Return the (X, Y) coordinate for the center point of the cell that contains the specified text.  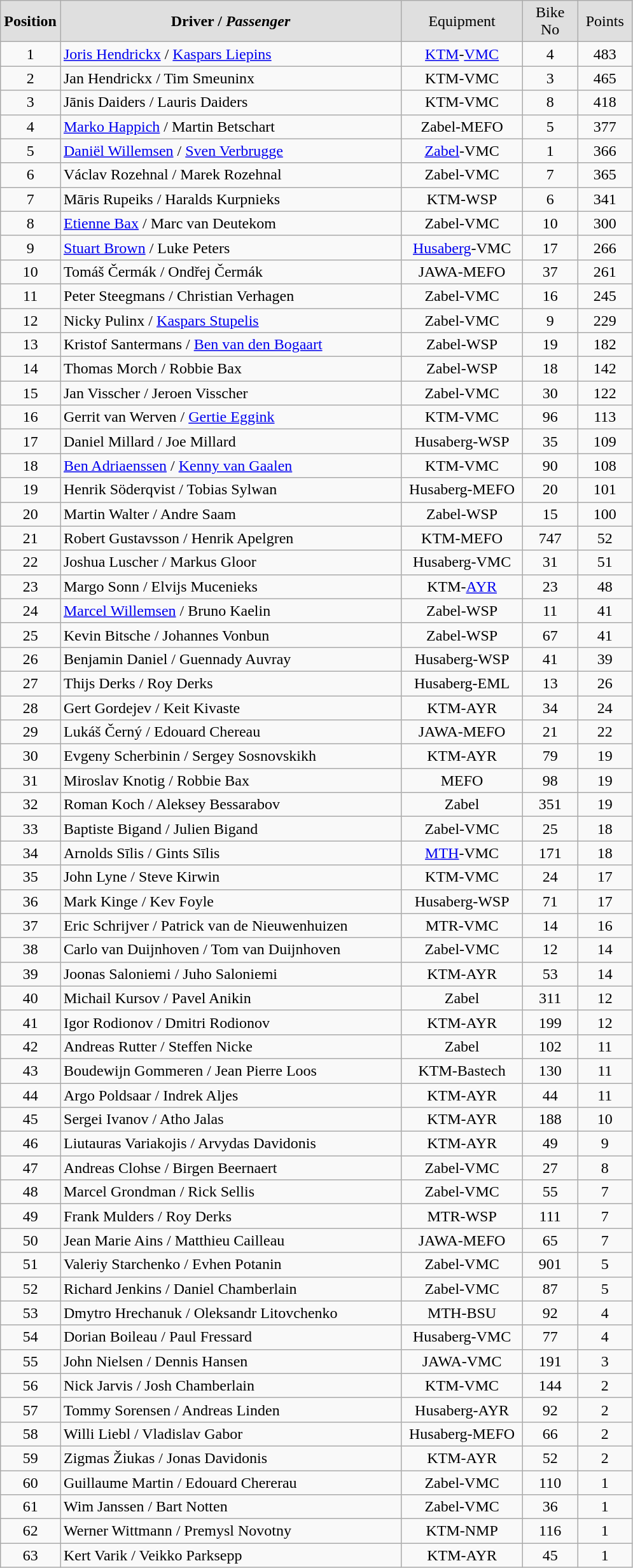
Andreas Rutter / Steffen Nicke (230, 1046)
Sergei Ivanov / Atho Jalas (230, 1120)
Werner Wittmann / Premysl Novotny (230, 1531)
483 (605, 54)
Ben Adriaenssen / Kenny van Gaalen (230, 466)
Nicky Pulinx / Kaspars Stupelis (230, 320)
102 (550, 1046)
341 (605, 199)
98 (550, 781)
Bike No (550, 22)
62 (31, 1531)
Jean Marie Ains / Matthieu Cailleau (230, 1240)
JAWA-VMC (462, 1361)
377 (605, 127)
38 (31, 950)
59 (31, 1458)
Points (605, 22)
Thomas Morch / Robbie Bax (230, 369)
Eric Schrijver / Patrick van de Nieuwenhuizen (230, 926)
Tommy Sorensen / Andreas Linden (230, 1410)
245 (605, 296)
Michail Kursov / Pavel Anikin (230, 998)
Willi Liebl / Vladislav Gabor (230, 1434)
Dorian Boileau / Paul Fressard (230, 1337)
Václav Rozehnal / Marek Rozehnal (230, 175)
Valeriy Starchenko / Evhen Potanin (230, 1265)
266 (605, 247)
100 (605, 514)
Richard Jenkins / Daniel Chamberlain (230, 1289)
465 (605, 78)
John Nielsen / Dennis Hansen (230, 1361)
Benjamin Daniel / Guennady Auvray (230, 659)
Baptiste Bigand / Julien Bigand (230, 829)
101 (605, 490)
Daniel Millard / Joe Millard (230, 441)
96 (550, 417)
Gert Gordejev / Keit Kivaste (230, 708)
Lukáš Černý / Edouard Chereau (230, 732)
261 (605, 272)
199 (550, 1022)
61 (31, 1507)
Etienne Bax / Marc van Deutekom (230, 223)
Zigmas Žiukas / Jonas Davidonis (230, 1458)
29 (31, 732)
Marko Happich / Martin Betschart (230, 127)
Martin Walter / Andre Saam (230, 514)
87 (550, 1289)
Māris Rupeiks / Haralds Kurpnieks (230, 199)
40 (31, 998)
54 (31, 1337)
Frank Mulders / Roy Derks (230, 1216)
John Lyne / Steve Kirwin (230, 877)
Kristof Santermans / Ben van den Bogaart (230, 345)
60 (31, 1483)
Miroslav Knotig / Robbie Bax (230, 781)
130 (550, 1071)
747 (550, 538)
67 (550, 635)
MTH-VMC (462, 853)
300 (605, 223)
Peter Steegmans / Christian Verhagen (230, 296)
28 (31, 708)
57 (31, 1410)
142 (605, 369)
Nick Jarvis / Josh Chamberlain (230, 1385)
Mark Kinge / Kev Foyle (230, 901)
188 (550, 1120)
Guillaume Martin / Edouard Chererau (230, 1483)
Boudewijn Gommeren / Jean Pierre Loos (230, 1071)
MTH-BSU (462, 1313)
Henrik Söderqvist / Tobias Sylwan (230, 490)
109 (605, 441)
Tomáš Čermák / Ondřej Čermák (230, 272)
901 (550, 1265)
366 (605, 151)
108 (605, 466)
MEFO (462, 781)
Marcel Willemsen / Bruno Kaelin (230, 611)
110 (550, 1483)
90 (550, 466)
77 (550, 1337)
171 (550, 853)
Thijs Derks / Roy Derks (230, 683)
KTM-Bastech (462, 1071)
42 (31, 1046)
122 (605, 393)
KTM-WSP (462, 199)
Margo Sonn / Elvijs Mucenieks (230, 586)
Jan Hendrickx / Tim Smeuninx (230, 78)
229 (605, 320)
MTR-VMC (462, 926)
Marcel Grondman / Rick Sellis (230, 1192)
311 (550, 998)
MTR-WSP (462, 1216)
Robert Gustavsson / Henrik Apelgren (230, 538)
Gerrit van Werven / Gertie Eggink (230, 417)
Dmytro Hrechanuk / Oleksandr Litovchenko (230, 1313)
Stuart Brown / Luke Peters (230, 247)
111 (550, 1216)
32 (31, 805)
71 (550, 901)
65 (550, 1240)
Arnolds Sīlis / Gints Sīlis (230, 853)
Position (31, 22)
Equipment (462, 22)
Husaberg-EML (462, 683)
66 (550, 1434)
Joshua Luscher / Markus Gloor (230, 562)
KTM-MEFO (462, 538)
182 (605, 345)
351 (550, 805)
47 (31, 1168)
46 (31, 1144)
Husaberg-AYR (462, 1410)
Joris Hendrickx / Kaspars Liepins (230, 54)
Liutauras Variakojis / Arvydas Davidonis (230, 1144)
43 (31, 1071)
Argo Poldsaar / Indrek Aljes (230, 1095)
Wim Janssen / Bart Notten (230, 1507)
Driver / Passenger (230, 22)
Jan Visscher / Jeroen Visscher (230, 393)
79 (550, 756)
Daniël Willemsen / Sven Verbrugge (230, 151)
191 (550, 1361)
Kevin Bitsche / Johannes Vonbun (230, 635)
Kert Varik / Veikko Parksepp (230, 1555)
Evgeny Scherbinin / Sergey Sosnovskikh (230, 756)
Carlo van Duijnhoven / Tom van Duijnhoven (230, 950)
365 (605, 175)
58 (31, 1434)
113 (605, 417)
Joonas Saloniemi / Juho Saloniemi (230, 974)
50 (31, 1240)
Andreas Clohse / Birgen Beernaert (230, 1168)
Jānis Daiders / Lauris Daiders (230, 102)
Roman Koch / Aleksey Bessarabov (230, 805)
418 (605, 102)
Zabel-MEFO (462, 127)
33 (31, 829)
116 (550, 1531)
56 (31, 1385)
Igor Rodionov / Dmitri Rodionov (230, 1022)
KTM-NMP (462, 1531)
63 (31, 1555)
144 (550, 1385)
